Locate the cell with the specified text and output its (X, Y) center coordinate. 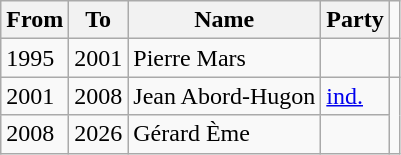
Name (224, 20)
Pierre Mars (224, 58)
2026 (98, 134)
Jean Abord-Hugon (224, 96)
ind. (355, 96)
Gérard Ème (224, 134)
To (98, 20)
From (35, 20)
1995 (35, 58)
Party (355, 20)
